Pinpoint the cell where the given text exists, returning its [x, y] midpoint coordinate. 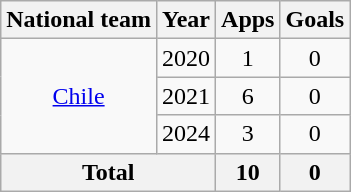
1 [248, 58]
2021 [186, 96]
2024 [186, 134]
3 [248, 134]
6 [248, 96]
Chile [79, 96]
Goals [315, 20]
Apps [248, 20]
10 [248, 172]
Total [108, 172]
2020 [186, 58]
Year [186, 20]
National team [79, 20]
